For the text-containing cell, return its midpoint in [x, y] coordinate format. 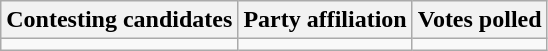
Party affiliation [325, 20]
Contesting candidates [120, 20]
Votes polled [480, 20]
